Identify which cell holds the provided text, then report its [X, Y] central coordinate. 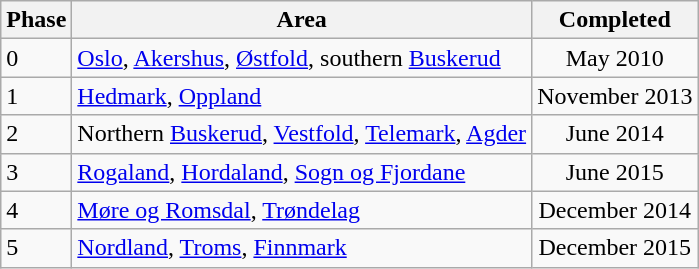
Completed [615, 20]
Oslo, Akershus, Østfold, southern Buskerud [302, 58]
3 [36, 172]
May 2010 [615, 58]
Area [302, 20]
Rogaland, Hordaland, Sogn og Fjordane [302, 172]
Møre og Romsdal, Trøndelag [302, 210]
June 2014 [615, 134]
1 [36, 96]
Phase [36, 20]
December 2015 [615, 248]
Nordland, Troms, Finnmark [302, 248]
5 [36, 248]
June 2015 [615, 172]
Northern Buskerud, Vestfold, Telemark, Agder [302, 134]
Hedmark, Oppland [302, 96]
November 2013 [615, 96]
December 2014 [615, 210]
4 [36, 210]
2 [36, 134]
0 [36, 58]
